Detect which cell encompasses the target text, then output its [x, y] center coordinate. 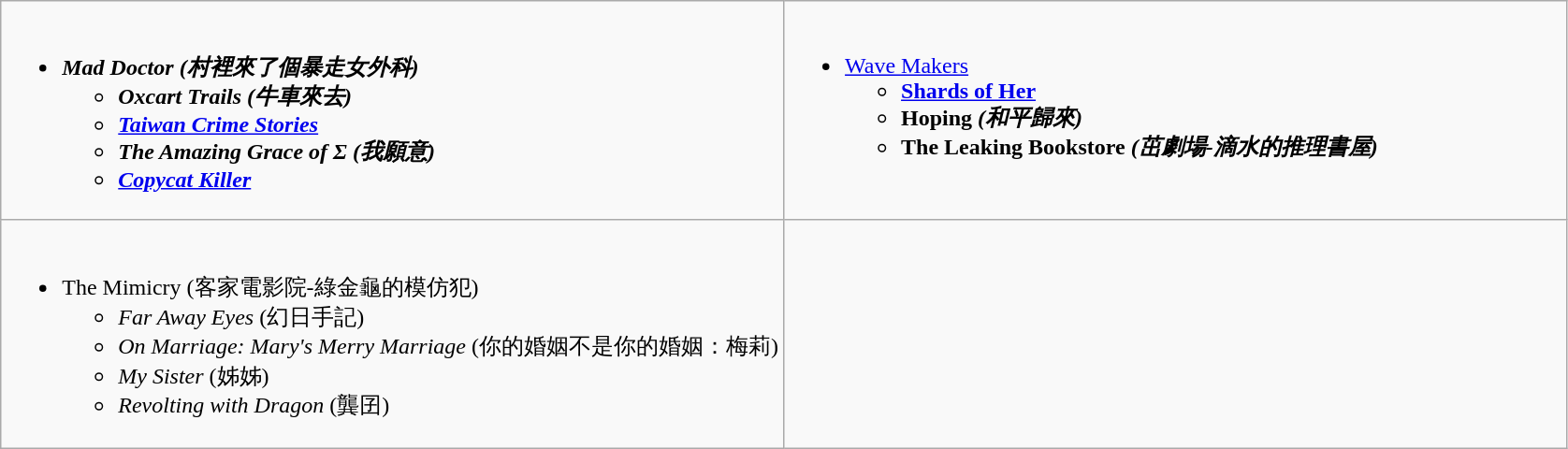
Wave MakersShards of HerHoping (和平歸來)The Leaking Bookstore (茁劇場-滴水的推理書屋) [1175, 110]
Mad Doctor (村裡來了個暴走女外科)Oxcart Trails (牛車來去)Taiwan Crime StoriesThe Amazing Grace of Σ (我願意)Copycat Killer [393, 110]
The Mimicry (客家電影院-綠金龜的模仿犯)Far Away Eyes (幻日手記)On Marriage: Mary's Merry Marriage (你的婚姻不是你的婚姻：梅莉)My Sister (姊姊)Revolting with Dragon (龔囝) [393, 334]
